Pinpoint the cell where the given text exists, returning its (x, y) midpoint coordinate. 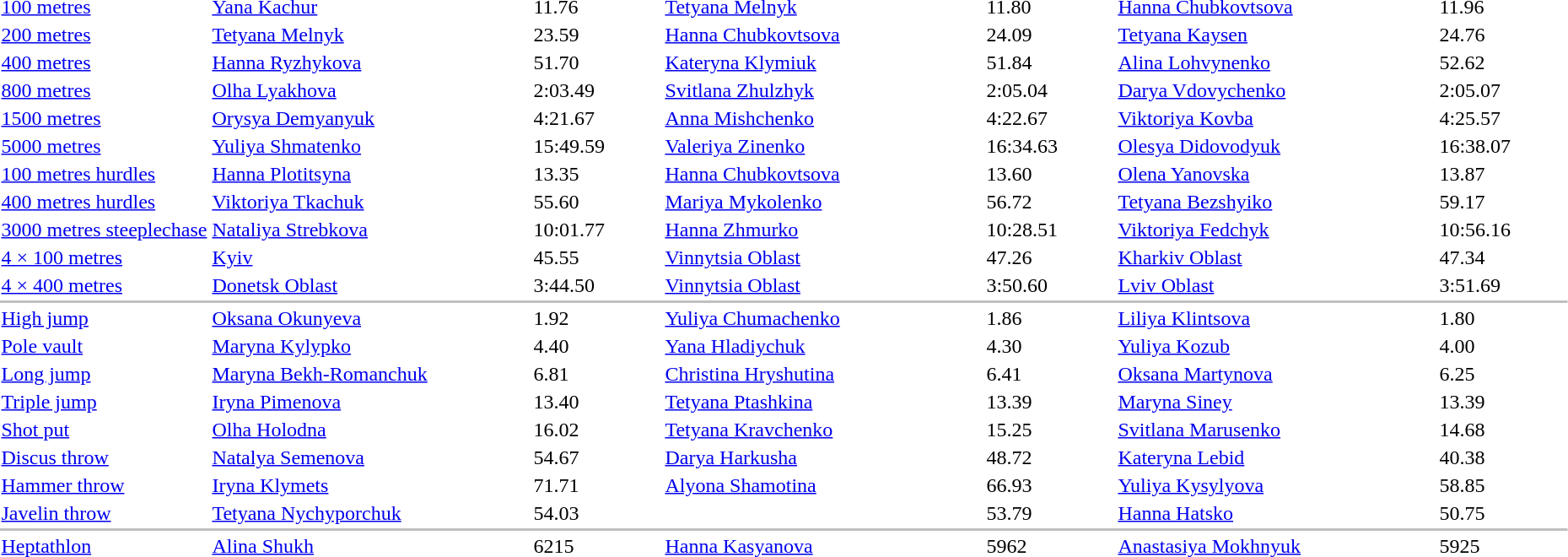
Maryna Bekh-Romanchuk (370, 374)
4.30 (1049, 346)
Tetyana Ptashkina (823, 402)
51.84 (1049, 62)
10:56.16 (1503, 230)
24.76 (1503, 35)
23.59 (597, 35)
3:50.60 (1049, 285)
24.09 (1049, 35)
6.81 (597, 374)
Yuliya Kozub (1276, 346)
54.67 (597, 457)
2:05.07 (1503, 90)
Natalya Semenova (370, 457)
Alina Lohvynenko (1276, 62)
100 metres hurdles (105, 174)
Yuliya Kysylyova (1276, 485)
48.72 (1049, 457)
400 metres hurdles (105, 202)
53.79 (1049, 513)
Discus throw (105, 457)
14.68 (1503, 430)
51.70 (597, 62)
Iryna Pimenova (370, 402)
58.85 (1503, 485)
Olha Lyakhova (370, 90)
4 × 400 metres (105, 285)
Mariya Mykolenko (823, 202)
1.80 (1503, 318)
Pole vault (105, 346)
13.60 (1049, 174)
Olha Holodna (370, 430)
Tetyana Bezshyiko (1276, 202)
Kharkiv Oblast (1276, 257)
Darya Vdovychenko (1276, 90)
Kyiv (370, 257)
400 metres (105, 62)
Yuliya Shmatenko (370, 146)
15.25 (1049, 430)
Maryna Kylypko (370, 346)
Javelin throw (105, 513)
4:21.67 (597, 118)
Tetyana Nychyporchuk (370, 513)
Svitlana Zhulzhyk (823, 90)
Hanna Ryzhykova (370, 62)
Long jump (105, 374)
Tetyana Kaysen (1276, 35)
Viktoriya Tkachuk (370, 202)
2:05.04 (1049, 90)
52.62 (1503, 62)
Olena Yanovska (1276, 174)
13.35 (597, 174)
Oksana Martynova (1276, 374)
Hanna Plotitsyna (370, 174)
Iryna Klymets (370, 485)
6.25 (1503, 374)
Hammer throw (105, 485)
4.00 (1503, 346)
Alyona Shamotina (823, 485)
4:22.67 (1049, 118)
Viktoriya Fedchyk (1276, 230)
71.71 (597, 485)
59.17 (1503, 202)
45.55 (597, 257)
13.87 (1503, 174)
4 × 100 metres (105, 257)
Lviv Oblast (1276, 285)
50.75 (1503, 513)
16.02 (597, 430)
4.40 (597, 346)
2:03.49 (597, 90)
16:38.07 (1503, 146)
3000 metres steeplechase (105, 230)
55.60 (597, 202)
Triple jump (105, 402)
Oksana Okunyeva (370, 318)
1.92 (597, 318)
Kateryna Klymiuk (823, 62)
4:25.57 (1503, 118)
Kateryna Lebid (1276, 457)
Liliya Klintsova (1276, 318)
47.34 (1503, 257)
54.03 (597, 513)
Shot put (105, 430)
Maryna Siney (1276, 402)
1.86 (1049, 318)
10:28.51 (1049, 230)
Viktoriya Kovba (1276, 118)
Nataliya Strebkova (370, 230)
Svitlana Marusenko (1276, 430)
3:51.69 (1503, 285)
1500 metres (105, 118)
5000 metres (105, 146)
Anna Mishchenko (823, 118)
Darya Harkusha (823, 457)
6.41 (1049, 374)
200 metres (105, 35)
High jump (105, 318)
40.38 (1503, 457)
Valeriya Zinenko (823, 146)
Tetyana Kravchenko (823, 430)
56.72 (1049, 202)
Hanna Hatsko (1276, 513)
Donetsk Oblast (370, 285)
16:34.63 (1049, 146)
47.26 (1049, 257)
Christina Hryshutina (823, 374)
Hanna Zhmurko (823, 230)
Tetyana Melnyk (370, 35)
15:49.59 (597, 146)
66.93 (1049, 485)
Yana Hladiychuk (823, 346)
3:44.50 (597, 285)
Yuliya Chumachenko (823, 318)
800 metres (105, 90)
Orysya Demyanyuk (370, 118)
10:01.77 (597, 230)
13.40 (597, 402)
Olesya Didovodyuk (1276, 146)
